Find where the given text appears and provide that cell's center as (X, Y) coordinate. 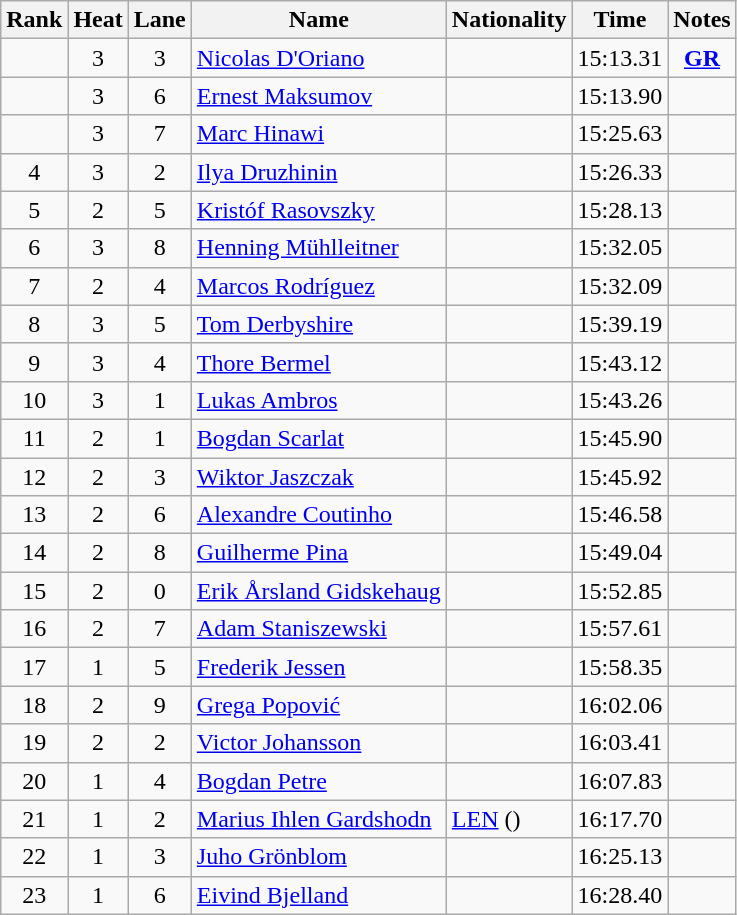
12 (34, 477)
15:46.58 (620, 515)
Kristóf Rasovszky (318, 210)
Name (318, 20)
Marius Ihlen Gardshodn (318, 819)
16:28.40 (620, 895)
15:58.35 (620, 667)
GR (702, 58)
Grega Popović (318, 705)
10 (34, 400)
15:26.33 (620, 172)
18 (34, 705)
Ernest Maksumov (318, 96)
Marc Hinawi (318, 134)
Lukas Ambros (318, 400)
15:13.31 (620, 58)
15:13.90 (620, 96)
15:43.26 (620, 400)
Time (620, 20)
15:39.19 (620, 324)
13 (34, 515)
Ilya Druzhinin (318, 172)
Marcos Rodríguez (318, 286)
Erik Årsland Gidskehaug (318, 591)
15:49.04 (620, 553)
Adam Staniszewski (318, 629)
16:02.06 (620, 705)
15:45.90 (620, 438)
Frederik Jessen (318, 667)
Wiktor Jaszczak (318, 477)
0 (160, 591)
16:25.13 (620, 857)
Eivind Bjelland (318, 895)
Bogdan Petre (318, 781)
19 (34, 743)
15:57.61 (620, 629)
Thore Bermel (318, 362)
Guilherme Pina (318, 553)
Victor Johansson (318, 743)
15:32.05 (620, 248)
Juho Grönblom (318, 857)
Bogdan Scarlat (318, 438)
Rank (34, 20)
Nationality (509, 20)
14 (34, 553)
Henning Mühlleitner (318, 248)
Lane (160, 20)
16:17.70 (620, 819)
23 (34, 895)
15 (34, 591)
22 (34, 857)
11 (34, 438)
15:32.09 (620, 286)
20 (34, 781)
Tom Derbyshire (318, 324)
15:43.12 (620, 362)
16 (34, 629)
21 (34, 819)
Notes (702, 20)
15:52.85 (620, 591)
15:45.92 (620, 477)
Heat (98, 20)
17 (34, 667)
15:28.13 (620, 210)
Alexandre Coutinho (318, 515)
15:25.63 (620, 134)
Nicolas D'Oriano (318, 58)
16:03.41 (620, 743)
LEN () (509, 819)
16:07.83 (620, 781)
